Detect which cell encompasses the target text, then output its [x, y] center coordinate. 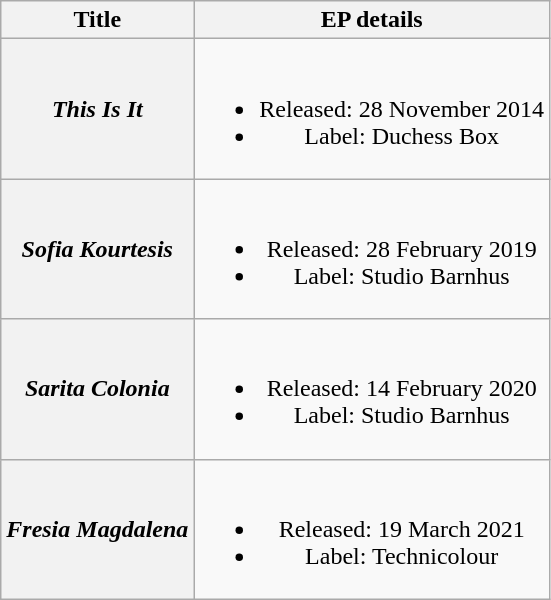
Sarita Colonia [98, 389]
Released: 28 November 2014Label: Duchess Box [372, 109]
EP details [372, 20]
Released: 28 February 2019Label: Studio Barnhus [372, 249]
Fresia Magdalena [98, 529]
Title [98, 20]
Released: 19 March 2021Label: Technicolour [372, 529]
Sofia Kourtesis [98, 249]
This Is It [98, 109]
Released: 14 February 2020Label: Studio Barnhus [372, 389]
